Locate the cell with the specified text and output its (X, Y) center coordinate. 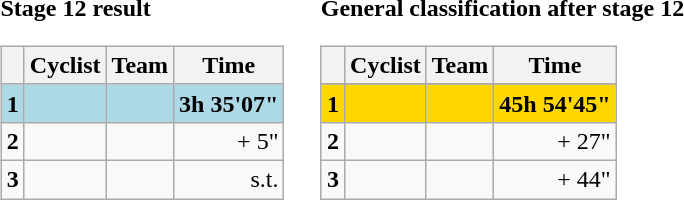
+ 5" (229, 141)
45h 54'45" (555, 103)
s.t. (229, 179)
3h 35'07" (229, 103)
+ 27" (555, 141)
+ 44" (555, 179)
